Output the [x, y] coordinate of the center of the cell containing the given text.  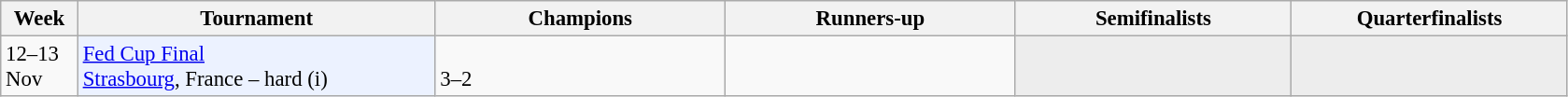
3–2 [581, 67]
Quarterfinalists [1430, 19]
Tournament [256, 19]
Champions [581, 19]
12–13 Nov [39, 67]
Week [39, 19]
Fed Cup FinalStrasbourg, France – hard (i) [256, 67]
Semifinalists [1153, 19]
Runners-up [870, 19]
